Pinpoint the cell where the given text exists, returning its (X, Y) midpoint coordinate. 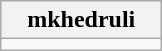
mkhedruli (82, 20)
